Locate the cell with the specified text and output its [x, y] center coordinate. 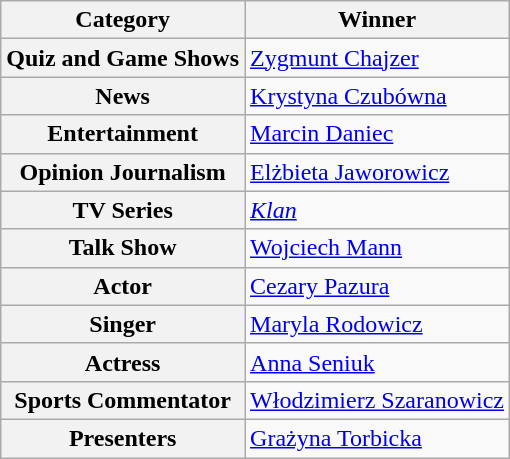
Opinion Journalism [123, 172]
Włodzimierz Szaranowicz [378, 400]
Talk Show [123, 248]
Grażyna Torbicka [378, 438]
Actress [123, 362]
Anna Seniuk [378, 362]
Actor [123, 286]
TV Series [123, 210]
Quiz and Game Shows [123, 58]
Wojciech Mann [378, 248]
Singer [123, 324]
Elżbieta Jaworowicz [378, 172]
Marcin Daniec [378, 134]
Category [123, 20]
Sports Commentator [123, 400]
Zygmunt Chajzer [378, 58]
Maryla Rodowicz [378, 324]
Entertainment [123, 134]
Cezary Pazura [378, 286]
Winner [378, 20]
Klan [378, 210]
News [123, 96]
Krystyna Czubówna [378, 96]
Presenters [123, 438]
